From the cell containing the given text, extract its center point as (X, Y) coordinate. 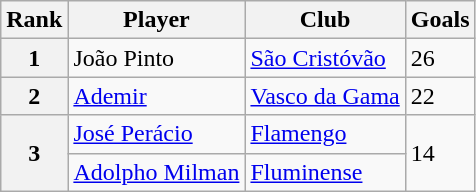
3 (34, 153)
Rank (34, 20)
Club (325, 20)
Flamengo (325, 134)
João Pinto (156, 58)
Goals (440, 20)
2 (34, 96)
José Perácio (156, 134)
Player (156, 20)
14 (440, 153)
Vasco da Gama (325, 96)
Fluminense (325, 172)
São Cristóvão (325, 58)
22 (440, 96)
1 (34, 58)
26 (440, 58)
Adolpho Milman (156, 172)
Ademir (156, 96)
